Scan for the cell matching the given text and deliver its (x, y) coordinate at center. 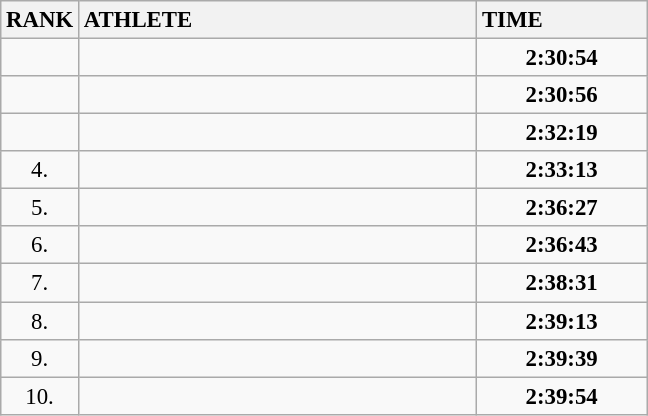
2:39:54 (562, 396)
TIME (562, 20)
2:39:13 (562, 321)
9. (40, 358)
2:39:39 (562, 358)
RANK (40, 20)
2:30:56 (562, 95)
2:36:43 (562, 245)
4. (40, 170)
7. (40, 283)
2:38:31 (562, 283)
5. (40, 208)
2:32:19 (562, 133)
8. (40, 321)
2:33:13 (562, 170)
2:30:54 (562, 58)
6. (40, 245)
10. (40, 396)
ATHLETE (277, 20)
2:36:27 (562, 208)
